Return the [x, y] coordinate for the center point of the cell that contains the specified text.  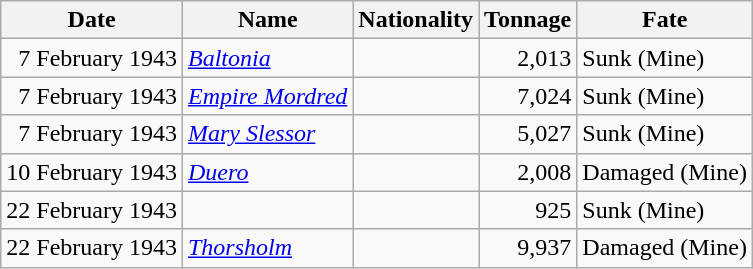
925 [528, 210]
Mary Slessor [267, 134]
2,013 [528, 58]
9,937 [528, 248]
Thorsholm [267, 248]
2,008 [528, 172]
10 February 1943 [92, 172]
Nationality [416, 20]
Tonnage [528, 20]
7,024 [528, 96]
5,027 [528, 134]
Duero [267, 172]
Fate [665, 20]
Name [267, 20]
Baltonia [267, 58]
Date [92, 20]
Empire Mordred [267, 96]
